Return (X, Y) of the center of cell containing provided text 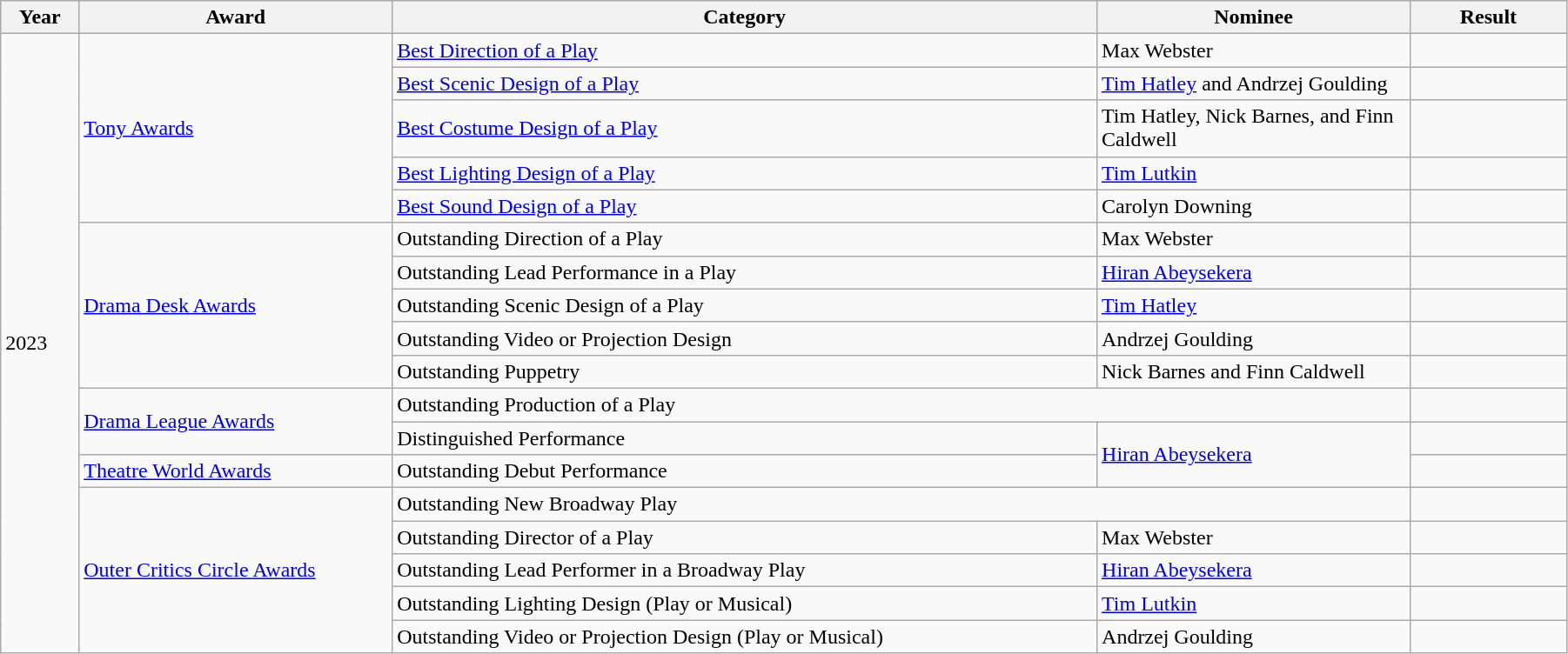
Distinguished Performance (745, 437)
Nominee (1254, 17)
Best Lighting Design of a Play (745, 173)
Outstanding New Broadway Play (901, 504)
Outstanding Scenic Design of a Play (745, 305)
Outer Critics Circle Awards (236, 571)
Category (745, 17)
Outstanding Production of a Play (901, 404)
Result (1488, 17)
Outstanding Debut Performance (745, 471)
2023 (40, 344)
Outstanding Video or Projection Design (Play or Musical) (745, 637)
Drama Desk Awards (236, 305)
Outstanding Direction of a Play (745, 239)
Tim Hatley, Nick Barnes, and Finn Caldwell (1254, 129)
Best Sound Design of a Play (745, 206)
Carolyn Downing (1254, 206)
Outstanding Lead Performer in a Broadway Play (745, 571)
Theatre World Awards (236, 471)
Award (236, 17)
Best Scenic Design of a Play (745, 83)
Best Costume Design of a Play (745, 129)
Nick Barnes and Finn Caldwell (1254, 371)
Outstanding Lead Performance in a Play (745, 272)
Tim Hatley and Andrzej Goulding (1254, 83)
Outstanding Lighting Design (Play or Musical) (745, 604)
Outstanding Puppetry (745, 371)
Year (40, 17)
Tim Hatley (1254, 305)
Outstanding Video or Projection Design (745, 338)
Outstanding Director of a Play (745, 537)
Best Direction of a Play (745, 50)
Tony Awards (236, 129)
Drama League Awards (236, 421)
